Return the (x, y) coordinate for the center point of the cell that contains the specified text.  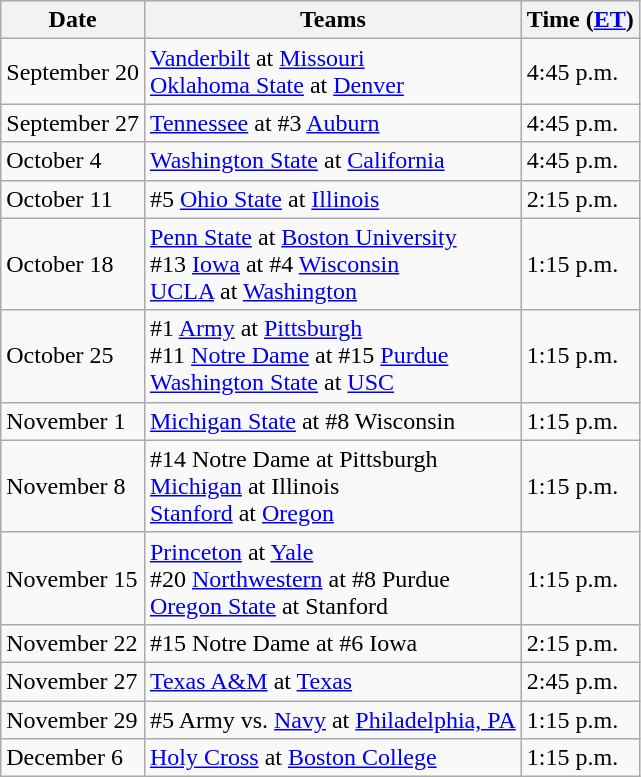
November 1 (73, 421)
Vanderbilt at MissouriOklahoma State at Denver (332, 72)
#15 Notre Dame at #6 Iowa (332, 643)
December 6 (73, 758)
Texas A&M at Texas (332, 681)
Date (73, 20)
October 11 (73, 199)
November 15 (73, 578)
Holy Cross at Boston College (332, 758)
November 27 (73, 681)
November 8 (73, 486)
#5 Ohio State at Illinois (332, 199)
November 22 (73, 643)
October 18 (73, 264)
November 29 (73, 719)
September 20 (73, 72)
Michigan State at #8 Wisconsin (332, 421)
October 4 (73, 161)
Princeton at Yale#20 Northwestern at #8 PurdueOregon State at Stanford (332, 578)
Penn State at Boston University#13 Iowa at #4 WisconsinUCLA at Washington (332, 264)
September 27 (73, 123)
October 25 (73, 356)
Time (ET) (580, 20)
#5 Army vs. Navy at Philadelphia, PA (332, 719)
#1 Army at Pittsburgh#11 Notre Dame at #15 PurdueWashington State at USC (332, 356)
Tennessee at #3 Auburn (332, 123)
#14 Notre Dame at PittsburghMichigan at IllinoisStanford at Oregon (332, 486)
Teams (332, 20)
Washington State at California (332, 161)
2:45 p.m. (580, 681)
